Identify which cell holds the provided text, then report its [x, y] central coordinate. 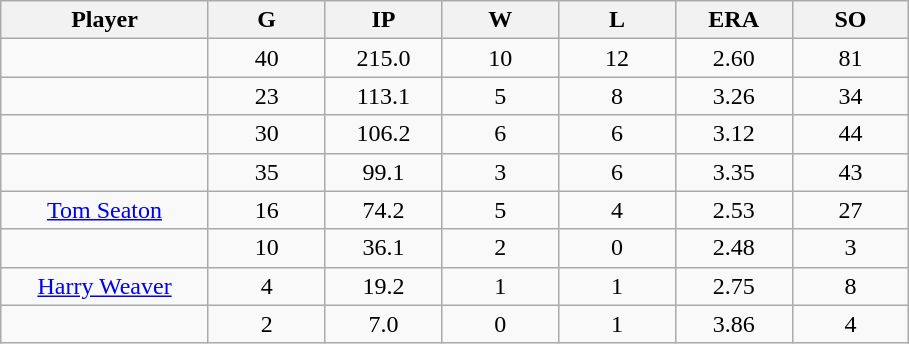
2.53 [734, 210]
2.60 [734, 58]
106.2 [384, 134]
3.26 [734, 96]
23 [266, 96]
W [500, 20]
IP [384, 20]
Tom Seaton [105, 210]
2.75 [734, 286]
3.12 [734, 134]
30 [266, 134]
43 [850, 172]
2.48 [734, 248]
81 [850, 58]
99.1 [384, 172]
SO [850, 20]
L [618, 20]
44 [850, 134]
ERA [734, 20]
12 [618, 58]
74.2 [384, 210]
27 [850, 210]
G [266, 20]
36.1 [384, 248]
113.1 [384, 96]
3.86 [734, 324]
Player [105, 20]
7.0 [384, 324]
3.35 [734, 172]
35 [266, 172]
19.2 [384, 286]
40 [266, 58]
16 [266, 210]
Harry Weaver [105, 286]
34 [850, 96]
215.0 [384, 58]
